Return the (X, Y) coordinate for the center point of the cell that contains the specified text.  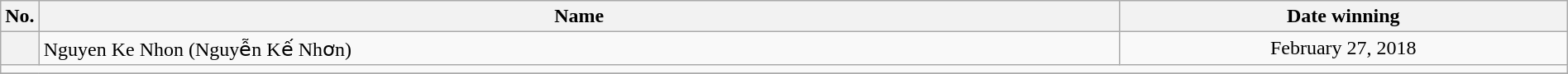
Name (579, 16)
No. (20, 16)
February 27, 2018 (1343, 49)
Nguyen Ke Nhon (Nguyễn Kế Nhơn) (579, 49)
Date winning (1343, 16)
